Scan for the cell matching the given text and deliver its (x, y) coordinate at center. 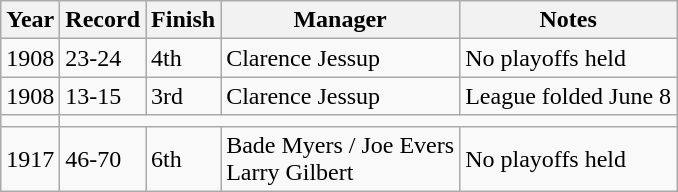
League folded June 8 (568, 96)
46-70 (103, 158)
4th (184, 58)
Finish (184, 20)
13-15 (103, 96)
Manager (340, 20)
3rd (184, 96)
23-24 (103, 58)
Notes (568, 20)
1917 (30, 158)
6th (184, 158)
Bade Myers / Joe Evers Larry Gilbert (340, 158)
Year (30, 20)
Record (103, 20)
